Return the [x, y] coordinate for the center point of the cell that contains the specified text.  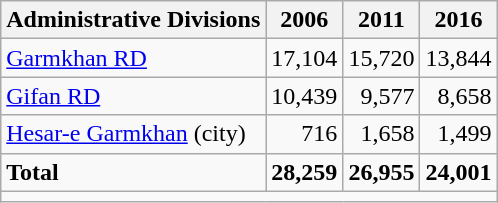
Hesar-e Garmkhan (city) [134, 134]
10,439 [304, 96]
Gifan RD [134, 96]
2006 [304, 20]
24,001 [458, 172]
1,499 [458, 134]
Garmkhan RD [134, 58]
Total [134, 172]
716 [304, 134]
Administrative Divisions [134, 20]
2011 [382, 20]
8,658 [458, 96]
1,658 [382, 134]
13,844 [458, 58]
15,720 [382, 58]
28,259 [304, 172]
26,955 [382, 172]
17,104 [304, 58]
2016 [458, 20]
9,577 [382, 96]
